Determine the (X, Y) coordinate at the center of the cell enclosing the given text.  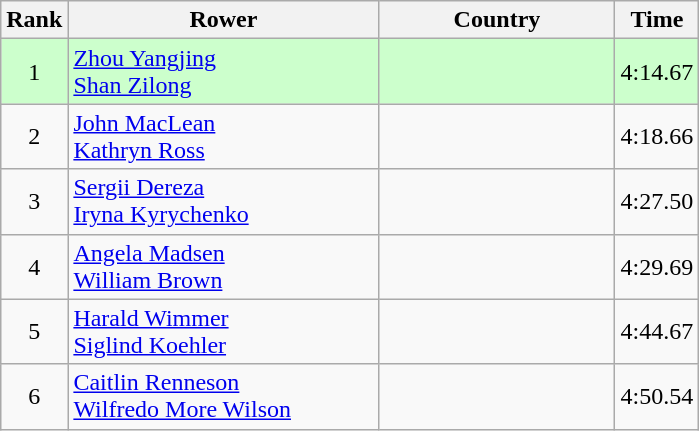
4 (34, 266)
Angela MadsenWilliam Brown (224, 266)
John MacLeanKathryn Ross (224, 136)
6 (34, 396)
4:29.69 (657, 266)
2 (34, 136)
4:44.67 (657, 332)
Time (657, 20)
Rank (34, 20)
Zhou YangjingShan Zilong (224, 72)
4:50.54 (657, 396)
Country (497, 20)
5 (34, 332)
3 (34, 202)
Sergii DerezaIryna Kyrychenko (224, 202)
4:14.67 (657, 72)
4:18.66 (657, 136)
1 (34, 72)
Rower (224, 20)
Caitlin RennesonWilfredo More Wilson (224, 396)
Harald WimmerSiglind Koehler (224, 332)
4:27.50 (657, 202)
